Extract the (X, Y) coordinate from the center of the cell holding the provided text.  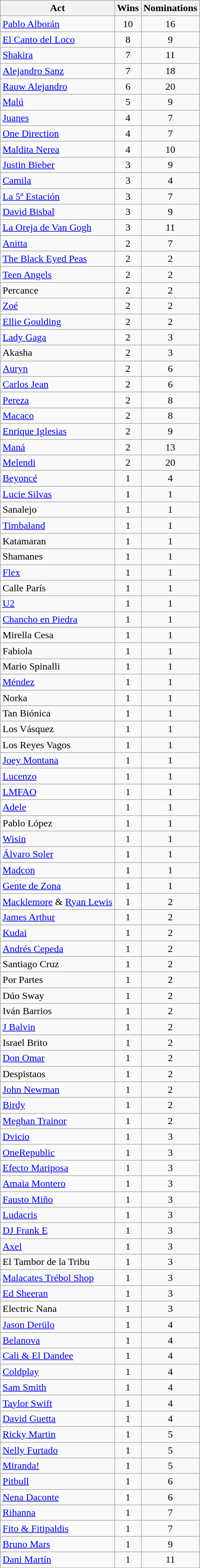
13 (170, 447)
El Canto del Loco (58, 40)
Mirella Cesa (58, 635)
Dúo Sway (58, 996)
Iván Barrios (58, 1011)
Act (58, 8)
Joey Montana (58, 761)
OneRepublic (58, 1152)
John Newman (58, 1090)
Nena Daconte (58, 1497)
Melendi (58, 463)
DJ Frank E (58, 1231)
Birdy (58, 1105)
Bruno Mars (58, 1544)
Lady Gaga (58, 337)
Lucenzo (58, 776)
Teen Angels (58, 275)
Camila (58, 180)
Percance (58, 290)
Gente de Zona (58, 886)
Wins (128, 8)
Ludacris (58, 1215)
David Bisbal (58, 212)
Ed Sheeran (58, 1293)
Pitbull (58, 1482)
Álvaro Soler (58, 854)
Israel Brito (58, 1043)
Carlos Jean (58, 384)
La Oreja de Van Gogh (58, 228)
Nominations (170, 8)
Anitta (58, 243)
Mario Spinalli (58, 666)
Dani Martín (58, 1560)
Belanova (58, 1340)
Chancho en Piedra (58, 619)
Jason Derülo (58, 1325)
Nelly Furtado (58, 1450)
Pereza (58, 400)
David Guetta (58, 1419)
Alejandro Sanz (58, 71)
Sam Smith (58, 1387)
Santiago Cruz (58, 964)
Maná (58, 447)
Fito & Fitipaldis (58, 1528)
Malacates Trébol Shop (58, 1278)
Auryn (58, 369)
Akasha (58, 353)
Dvicio (58, 1136)
Norka (58, 698)
Kudai (58, 933)
16 (170, 24)
Los Reyes Vagos (58, 745)
Electric Nana (58, 1309)
Despistaos (58, 1074)
Fabiola (58, 651)
J Balvin (58, 1027)
Tan Biónica (58, 714)
Amaia Montero (58, 1183)
Macaco (58, 415)
Calle París (58, 588)
Zoé (58, 306)
Ricky Martin (58, 1434)
Adele (58, 807)
Katamaran (58, 541)
Macklemore & Ryan Lewis (58, 901)
Fausto Miño (58, 1199)
Rihanna (58, 1513)
The Black Eyed Peas (58, 259)
Coldplay (58, 1372)
James Arthur (58, 917)
El Tambor de la Tribu (58, 1262)
Beyoncé (58, 478)
Sanalejo (58, 510)
Lucie Silvas (58, 494)
Enrique Iglesias (58, 431)
Timbaland (58, 525)
Méndez (58, 682)
Meghan Trainor (58, 1121)
One Direction (58, 133)
Axel (58, 1246)
Taylor Swift (58, 1403)
Shamanes (58, 557)
Malú (58, 102)
Efecto Mariposa (58, 1168)
18 (170, 71)
Madcon (58, 870)
Pablo López (58, 823)
Ellie Goulding (58, 322)
Wisin (58, 839)
Maldita Nerea (58, 149)
Los Vásquez (58, 729)
Shakira (58, 55)
Pablo Alborán (58, 24)
Miranda! (58, 1466)
La 5ª Estación (58, 196)
Andrés Cepeda (58, 948)
LMFAO (58, 792)
Don Omar (58, 1058)
U2 (58, 604)
Juanes (58, 118)
Por Partes (58, 980)
Cali & El Dandee (58, 1356)
Justin Bieber (58, 165)
Rauw Alejandro (58, 86)
Flex (58, 572)
